Identify which cell holds the provided text, then report its (X, Y) central coordinate. 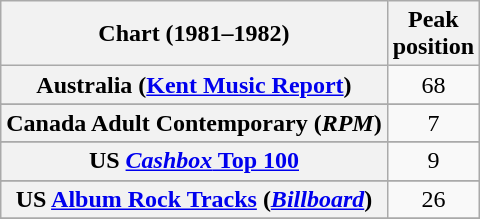
7 (433, 123)
68 (433, 85)
9 (433, 161)
26 (433, 199)
US Album Rock Tracks (Billboard) (194, 199)
Chart (1981–1982) (194, 34)
US Cashbox Top 100 (194, 161)
Canada Adult Contemporary (RPM) (194, 123)
Peakposition (433, 34)
Australia (Kent Music Report) (194, 85)
